Identify which cell holds the provided text, then report its (X, Y) central coordinate. 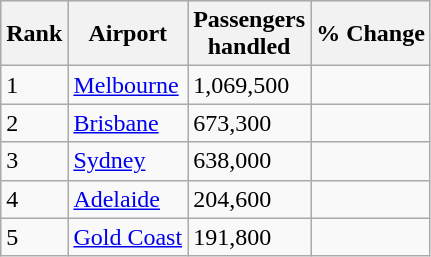
5 (34, 237)
1,069,500 (250, 85)
638,000 (250, 161)
1 (34, 85)
204,600 (250, 199)
Brisbane (128, 123)
Rank (34, 34)
Airport (128, 34)
2 (34, 123)
673,300 (250, 123)
% Change (371, 34)
Passengershandled (250, 34)
Gold Coast (128, 237)
Melbourne (128, 85)
191,800 (250, 237)
3 (34, 161)
Sydney (128, 161)
Adelaide (128, 199)
4 (34, 199)
